Search for the cell housing the specified text and yield its (X, Y) center coordinate. 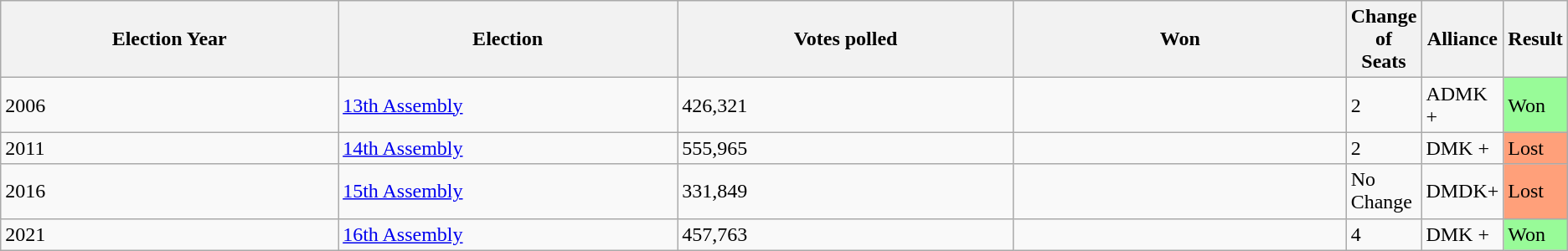
16th Assembly (508, 234)
14th Assembly (508, 148)
Change of Seats (1384, 39)
13th Assembly (508, 105)
2016 (169, 191)
DMDK+ (1462, 191)
331,849 (846, 191)
2006 (169, 105)
Election (508, 39)
4 (1384, 234)
2011 (169, 148)
457,763 (846, 234)
15th Assembly (508, 191)
426,321 (846, 105)
555,965 (846, 148)
Result (1535, 39)
2021 (169, 234)
Votes polled (846, 39)
Election Year (169, 39)
No Change (1384, 191)
ADMK + (1462, 105)
Alliance (1462, 39)
